Provide the [x, y] coordinate of the cell's center where the given text is located.  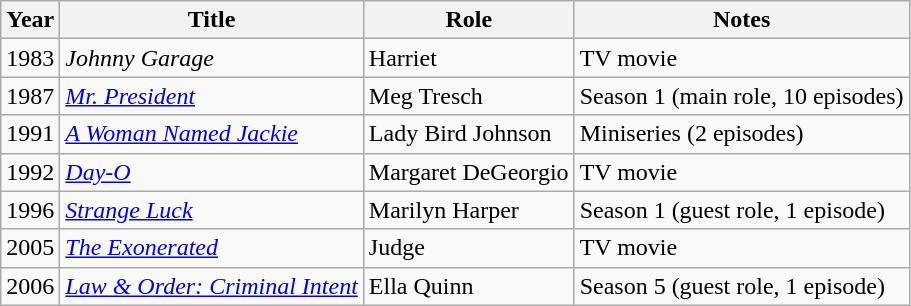
A Woman Named Jackie [212, 134]
1992 [30, 172]
Year [30, 20]
Role [468, 20]
1987 [30, 96]
2005 [30, 248]
Lady Bird Johnson [468, 134]
1996 [30, 210]
Season 1 (main role, 10 episodes) [742, 96]
Strange Luck [212, 210]
Harriet [468, 58]
Miniseries (2 episodes) [742, 134]
Season 5 (guest role, 1 episode) [742, 286]
Johnny Garage [212, 58]
Day-O [212, 172]
Margaret DeGeorgio [468, 172]
Title [212, 20]
Meg Tresch [468, 96]
Notes [742, 20]
Law & Order: Criminal Intent [212, 286]
Marilyn Harper [468, 210]
1983 [30, 58]
1991 [30, 134]
Mr. President [212, 96]
Season 1 (guest role, 1 episode) [742, 210]
The Exonerated [212, 248]
Judge [468, 248]
Ella Quinn [468, 286]
2006 [30, 286]
